Scan for the cell matching the given text and deliver its (x, y) coordinate at center. 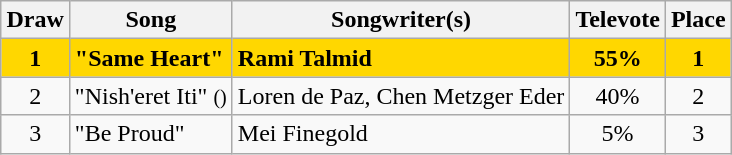
"Same Heart" (150, 58)
Song (150, 20)
"Be Proud" (150, 134)
Mei Finegold (401, 134)
"Nish'eret Iti" () (150, 96)
5% (618, 134)
Rami Talmid (401, 58)
Place (698, 20)
Songwriter(s) (401, 20)
Loren de Paz, Chen Metzger Eder (401, 96)
Draw (35, 20)
40% (618, 96)
Televote (618, 20)
55% (618, 58)
